Return (x, y) of the center of cell containing provided text 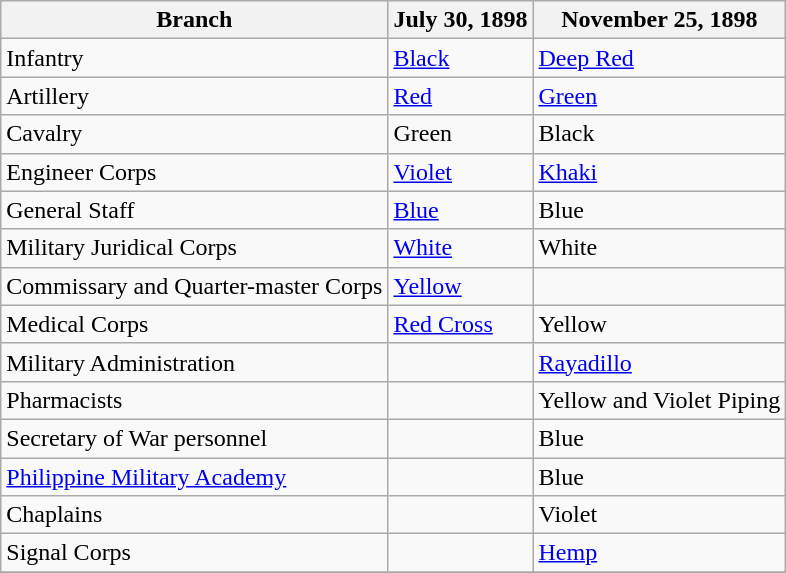
Military Administration (194, 362)
Infantry (194, 58)
Red (460, 96)
Deep Red (660, 58)
Military Juridical Corps (194, 248)
Artillery (194, 96)
Cavalry (194, 134)
Medical Corps (194, 324)
Commissary and Quarter-master Corps (194, 286)
July 30, 1898 (460, 20)
Chaplains (194, 515)
Khaki (660, 172)
Rayadillo (660, 362)
General Staff (194, 210)
Engineer Corps (194, 172)
Secretary of War personnel (194, 438)
Branch (194, 20)
Pharmacists (194, 400)
Philippine Military Academy (194, 477)
Red Cross (460, 324)
November 25, 1898 (660, 20)
Signal Corps (194, 553)
Hemp (660, 553)
Yellow and Violet Piping (660, 400)
